Locate the cell with the specified text and output its [X, Y] center coordinate. 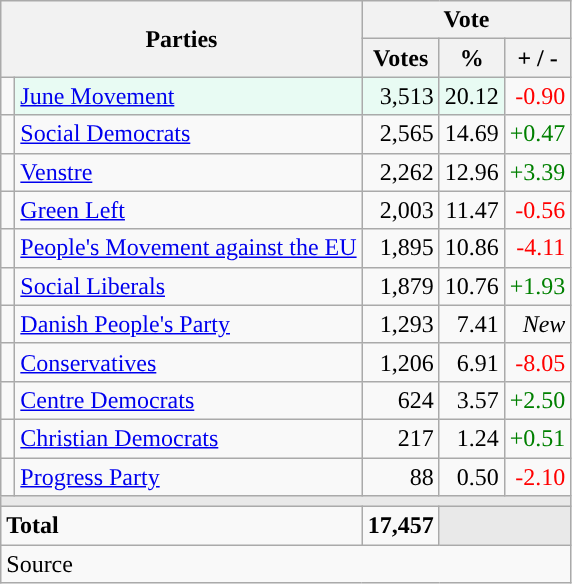
June Movement [188, 96]
17,457 [400, 526]
Progress Party [188, 477]
+0.51 [538, 438]
Source [286, 564]
7.41 [472, 324]
2,003 [400, 210]
624 [400, 400]
Social Liberals [188, 286]
3.57 [472, 400]
0.50 [472, 477]
Danish People's Party [188, 324]
3,513 [400, 96]
88 [400, 477]
11.47 [472, 210]
Venstre [188, 172]
New [538, 324]
-2.10 [538, 477]
1,879 [400, 286]
1.24 [472, 438]
10.76 [472, 286]
Social Democrats [188, 134]
Conservatives [188, 362]
-0.56 [538, 210]
People's Movement against the EU [188, 248]
+3.39 [538, 172]
+0.47 [538, 134]
20.12 [472, 96]
Centre Democrats [188, 400]
-8.05 [538, 362]
1,293 [400, 324]
1,206 [400, 362]
12.96 [472, 172]
-0.90 [538, 96]
217 [400, 438]
Total [182, 526]
+1.93 [538, 286]
Parties [182, 39]
Votes [400, 58]
2,262 [400, 172]
Christian Democrats [188, 438]
% [472, 58]
Green Left [188, 210]
2,565 [400, 134]
14.69 [472, 134]
6.91 [472, 362]
Vote [466, 20]
+ / - [538, 58]
10.86 [472, 248]
1,895 [400, 248]
-4.11 [538, 248]
+2.50 [538, 400]
